Locate the cell with the specified text and output its (X, Y) center coordinate. 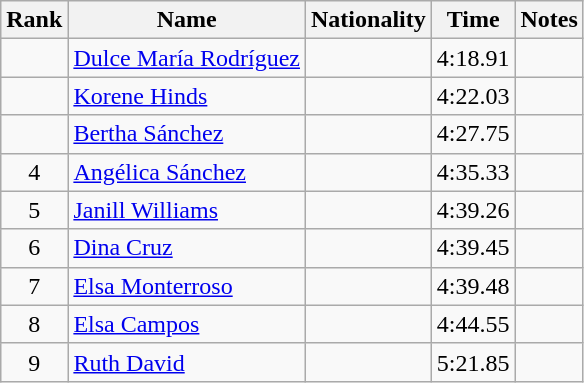
Elsa Campos (187, 324)
Bertha Sánchez (187, 134)
4:39.26 (473, 210)
7 (34, 286)
Angélica Sánchez (187, 172)
Korene Hinds (187, 96)
Elsa Monterroso (187, 286)
4 (34, 172)
Dina Cruz (187, 248)
Dulce María Rodríguez (187, 58)
Janill Williams (187, 210)
4:39.48 (473, 286)
Name (187, 20)
4:35.33 (473, 172)
4:18.91 (473, 58)
Nationality (369, 20)
4:27.75 (473, 134)
Ruth David (187, 362)
4:44.55 (473, 324)
5:21.85 (473, 362)
6 (34, 248)
8 (34, 324)
5 (34, 210)
4:39.45 (473, 248)
Time (473, 20)
Notes (549, 20)
4:22.03 (473, 96)
Rank (34, 20)
9 (34, 362)
